Output the [X, Y] coordinate of the center of the cell containing the given text.  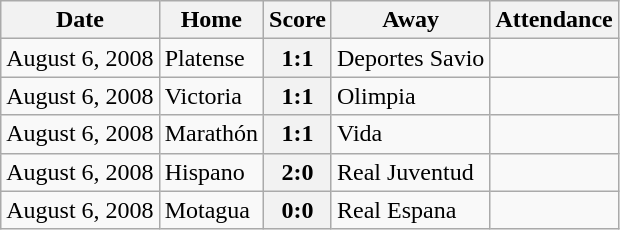
Real Juventud [410, 172]
Home [211, 20]
Deportes Savio [410, 58]
Vida [410, 134]
Date [80, 20]
Victoria [211, 96]
Platense [211, 58]
0:0 [298, 210]
Marathón [211, 134]
Away [410, 20]
Hispano [211, 172]
2:0 [298, 172]
Attendance [554, 20]
Olimpia [410, 96]
Motagua [211, 210]
Real Espana [410, 210]
Score [298, 20]
